Return [X, Y] of the center of cell containing provided text 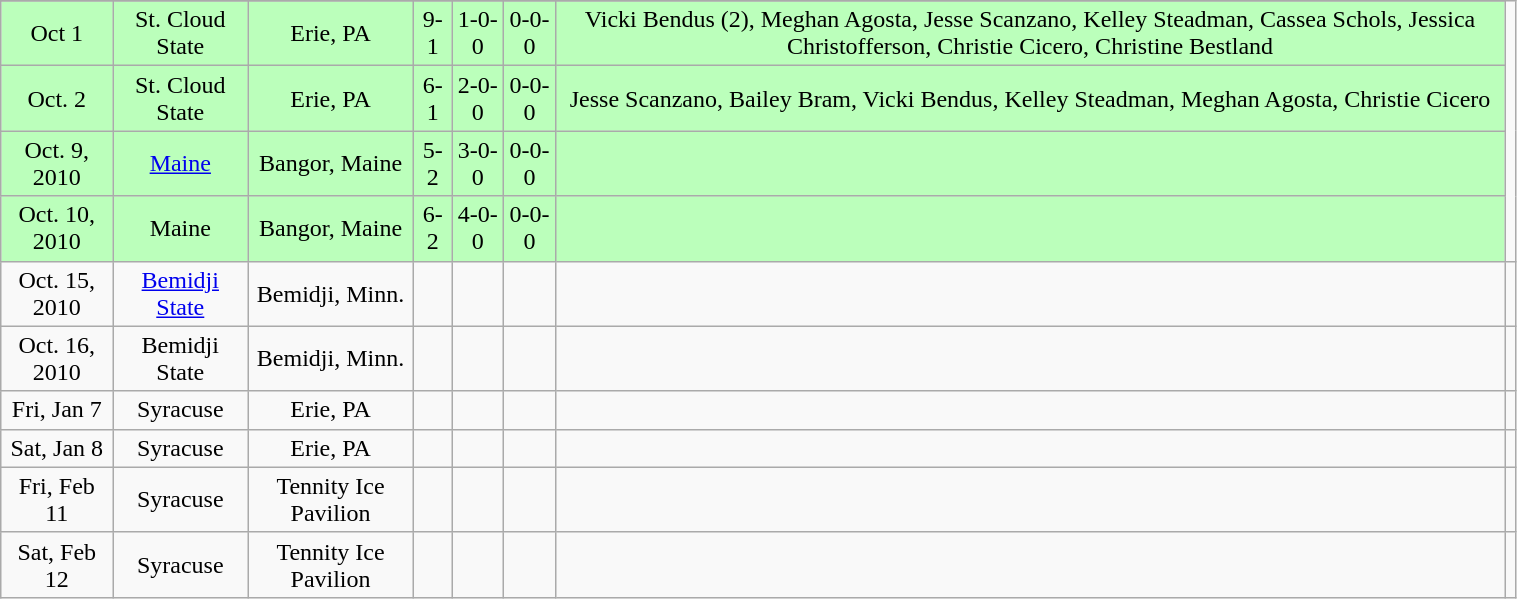
Oct. 9, 2010 [57, 164]
Sat, Jan 8 [57, 448]
Oct. 10, 2010 [57, 228]
5-2 [432, 164]
Fri, Feb 11 [57, 500]
Oct 1 [57, 34]
6-2 [432, 228]
Oct. 2 [57, 98]
3-0-0 [478, 164]
Sat, Feb 12 [57, 564]
6-1 [432, 98]
Fri, Jan 7 [57, 410]
Oct. 15, 2010 [57, 294]
1-0-0 [478, 34]
Vicki Bendus (2), Meghan Agosta, Jesse Scanzano, Kelley Steadman, Cassea Schols, Jessica Christofferson, Christie Cicero, Christine Bestland [1030, 34]
Oct. 16, 2010 [57, 358]
Jesse Scanzano, Bailey Bram, Vicki Bendus, Kelley Steadman, Meghan Agosta, Christie Cicero [1030, 98]
9-1 [432, 34]
2-0-0 [478, 98]
4-0-0 [478, 228]
